Provide the [X, Y] coordinate of the cell's center where the given text is located.  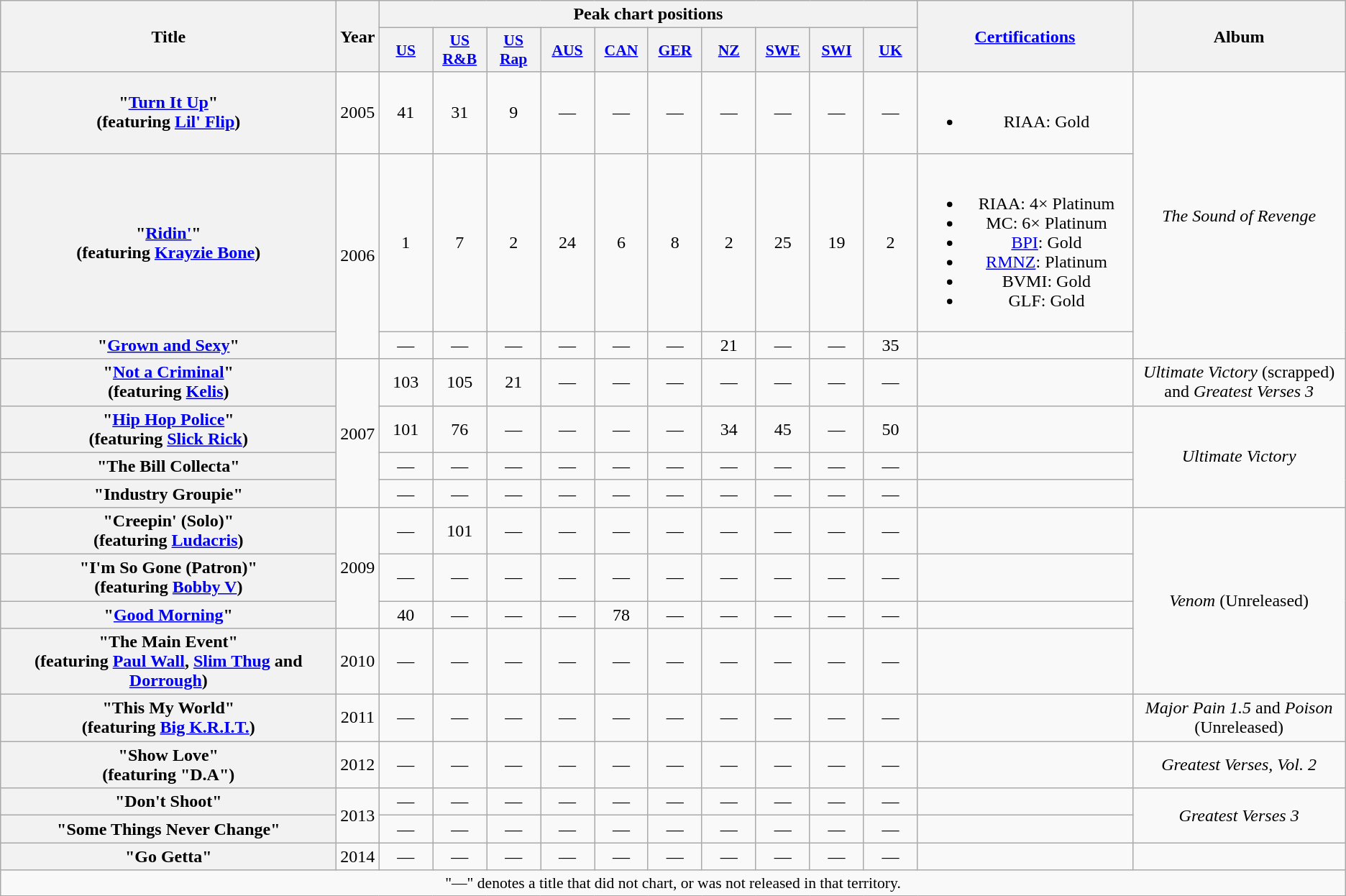
8 [674, 242]
AUS [568, 50]
Greatest Verses, Vol. 2 [1239, 765]
SWI [837, 50]
25 [782, 242]
2009 [358, 567]
"Industry Groupie" [168, 493]
Ultimate Victory (scrapped) and Greatest Verses 3 [1239, 383]
RIAA: 4× PlatinumMC: 6× PlatinumBPI: GoldRMNZ: PlatinumBVMI: GoldGLF: Gold [1025, 242]
Venom (Unreleased) [1239, 600]
UK [890, 50]
105 [460, 383]
2006 [358, 256]
31 [460, 112]
"Grown and Sexy" [168, 345]
US R&B [460, 50]
"Go Getta" [168, 856]
2012 [358, 765]
Greatest Verses 3 [1239, 815]
19 [837, 242]
Year [358, 36]
The Sound of Revenge [1239, 216]
"Ridin'"(featuring Krayzie Bone) [168, 242]
"—" denotes a title that did not chart, or was not released in that territory. [673, 883]
7 [460, 242]
Certifications [1025, 36]
Peak chart positions [649, 14]
78 [621, 615]
CAN [621, 50]
45 [782, 429]
US Rap [513, 50]
50 [890, 429]
Major Pain 1.5 and Poison (Unreleased) [1239, 718]
"Show Love" (featuring "D.A") [168, 765]
"Turn It Up"(featuring Lil' Flip) [168, 112]
6 [621, 242]
2005 [358, 112]
"Good Morning" [168, 615]
Ultimate Victory [1239, 456]
"The Bill Collecta" [168, 466]
76 [460, 429]
34 [729, 429]
"Don't Shoot" [168, 802]
Title [168, 36]
35 [890, 345]
"I'm So Gone (Patron)"(featuring Bobby V) [168, 577]
GER [674, 50]
2011 [358, 718]
US [406, 50]
RIAA: Gold [1025, 112]
2007 [358, 433]
NZ [729, 50]
1 [406, 242]
"The Main Event" (featuring Paul Wall, Slim Thug and Dorrough) [168, 662]
"Some Things Never Change" [168, 829]
"Hip Hop Police" (featuring Slick Rick) [168, 429]
9 [513, 112]
41 [406, 112]
24 [568, 242]
2014 [358, 856]
2013 [358, 815]
"This My World" (featuring Big K.R.I.T.) [168, 718]
SWE [782, 50]
Album [1239, 36]
"Creepin' (Solo)" (featuring Ludacris) [168, 531]
2010 [358, 662]
103 [406, 383]
"Not a Criminal"(featuring Kelis) [168, 383]
40 [406, 615]
